Capture the cell that displays the provided text and extract its (x, y) central coordinate. 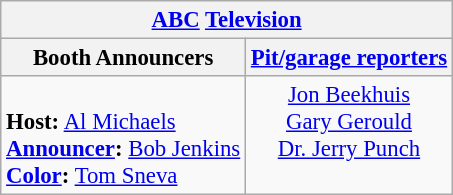
Jon BeekhuisGary GerouldDr. Jerry Punch (350, 136)
Booth Announcers (124, 58)
Pit/garage reporters (350, 58)
ABC Television (227, 20)
Host: Al Michaels Announcer: Bob Jenkins Color: Tom Sneva (124, 136)
